Locate the cell with the specified text and output its [x, y] center coordinate. 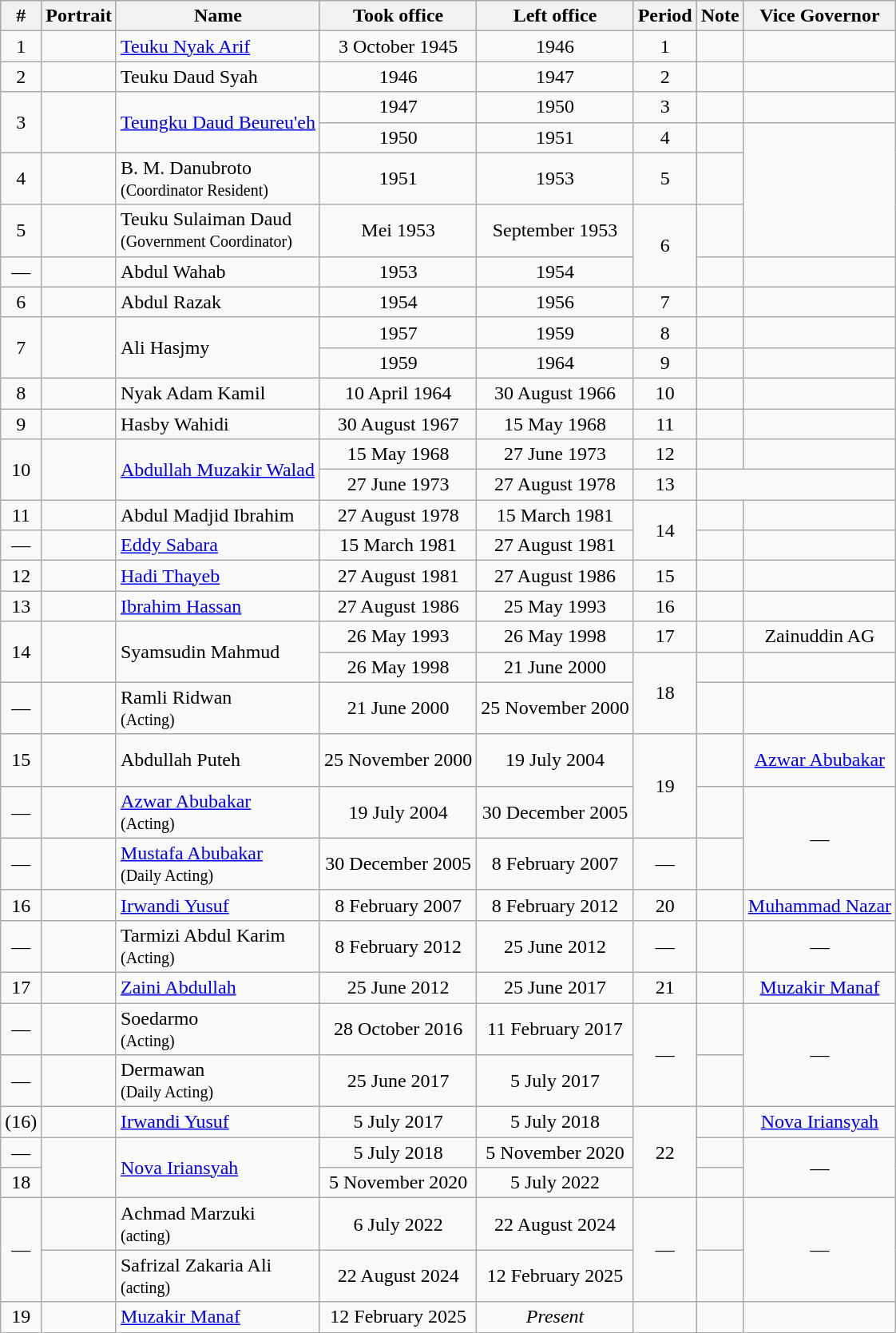
Mei 1953 [398, 230]
Name [217, 16]
20 [664, 905]
Zainuddin AG [819, 637]
Portrait [79, 16]
1957 [398, 332]
Teuku Sulaiman Daud(Government Coordinator) [217, 230]
3 October 1945 [398, 46]
Ramli Ridwan(Acting) [217, 708]
# [21, 16]
28 October 2016 [398, 1029]
Nyak Adam Kamil [217, 393]
Eddy Sabara [217, 545]
Teuku Daud Syah [217, 77]
Azwar Abubakar [819, 760]
22 [664, 1152]
Present [555, 1317]
Safrizal Zakaria Ali(acting) [217, 1276]
Took office [398, 16]
1956 [555, 302]
Teuku Nyak Arif [217, 46]
Left office [555, 16]
Abdul Madjid Ibrahim [217, 515]
6 July 2022 [398, 1224]
Hadi Thayeb [217, 576]
Syamsudin Mahmud [217, 652]
1964 [555, 363]
Note [720, 16]
B. M. Danubroto(Coordinator Resident) [217, 179]
(16) [21, 1122]
Vice Governor [819, 16]
Teungku Daud Beureu'eh [217, 122]
Mustafa Abubakar(Daily Acting) [217, 864]
5 July 2022 [555, 1183]
21 [664, 987]
Soedarmo(Acting) [217, 1029]
26 May 1993 [398, 637]
Zaini Abdullah [217, 987]
Azwar Abubakar(Acting) [217, 811]
Muhammad Nazar [819, 905]
30 August 1966 [555, 393]
Tarmizi Abdul Karim(Acting) [217, 946]
30 August 1967 [398, 424]
Ibrahim Hassan [217, 606]
10 April 1964 [398, 393]
Hasby Wahidi [217, 424]
Abdullah Muzakir Walad [217, 470]
11 February 2017 [555, 1029]
Period [664, 16]
Abdullah Puteh [217, 760]
Abdul Razak [217, 302]
25 May 1993 [555, 606]
Ali Hasjmy [217, 347]
Dermawan(Daily Acting) [217, 1081]
September 1953 [555, 230]
Achmad Marzuki(acting) [217, 1224]
Abdul Wahab [217, 272]
